Capture the cell that displays the provided text and extract its (x, y) central coordinate. 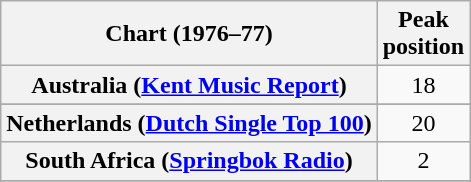
20 (423, 123)
18 (423, 85)
Chart (1976–77) (189, 34)
Peakposition (423, 34)
2 (423, 161)
South Africa (Springbok Radio) (189, 161)
Netherlands (Dutch Single Top 100) (189, 123)
Australia (Kent Music Report) (189, 85)
